Identify which cell holds the provided text, then report its [x, y] central coordinate. 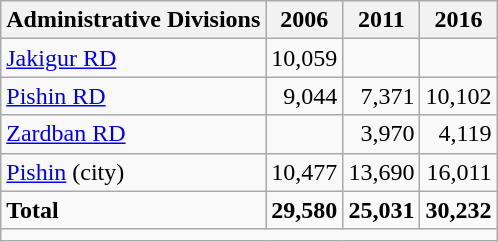
Zardban RD [134, 134]
Pishin RD [134, 96]
7,371 [382, 96]
Total [134, 210]
Administrative Divisions [134, 20]
3,970 [382, 134]
9,044 [304, 96]
Pishin (city) [134, 172]
2006 [304, 20]
25,031 [382, 210]
4,119 [458, 134]
29,580 [304, 210]
2016 [458, 20]
13,690 [382, 172]
10,102 [458, 96]
10,477 [304, 172]
16,011 [458, 172]
10,059 [304, 58]
2011 [382, 20]
30,232 [458, 210]
Jakigur RD [134, 58]
